Detect which cell encompasses the target text, then output its (X, Y) center coordinate. 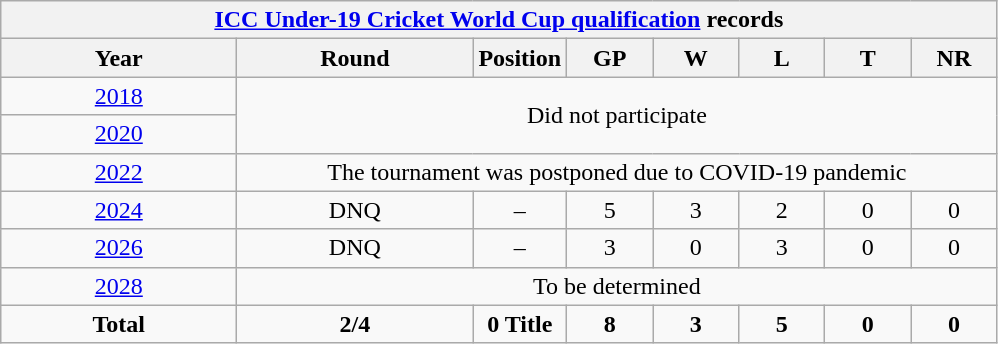
Did not participate (617, 115)
L (782, 58)
ICC Under-19 Cricket World Cup qualification records (499, 20)
Total (119, 324)
T (868, 58)
2022 (119, 172)
GP (610, 58)
Round (355, 58)
NR (954, 58)
To be determined (617, 286)
2/4 (355, 324)
2028 (119, 286)
W (696, 58)
2 (782, 210)
2020 (119, 134)
Year (119, 58)
Position (520, 58)
2018 (119, 96)
0 Title (520, 324)
8 (610, 324)
The tournament was postponed due to COVID-19 pandemic (617, 172)
2026 (119, 248)
2024 (119, 210)
